Capture the cell that displays the provided text and extract its (x, y) central coordinate. 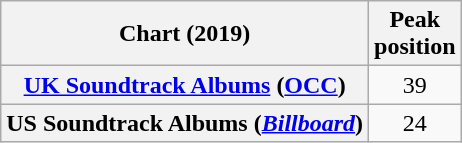
Chart (2019) (185, 34)
Peakposition (415, 34)
UK Soundtrack Albums (OCC) (185, 85)
24 (415, 123)
US Soundtrack Albums (Billboard) (185, 123)
39 (415, 85)
